Identify which cell holds the provided text, then report its [X, Y] central coordinate. 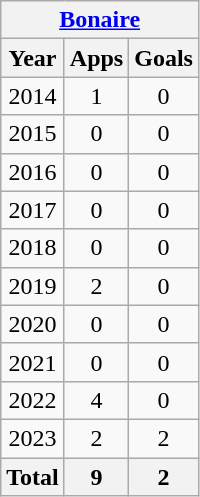
Year [33, 58]
Bonaire [100, 20]
2023 [33, 438]
4 [96, 400]
2017 [33, 210]
2016 [33, 172]
1 [96, 96]
2014 [33, 96]
Total [33, 477]
2020 [33, 324]
2019 [33, 286]
Apps [96, 58]
2015 [33, 134]
2022 [33, 400]
Goals [164, 58]
9 [96, 477]
2021 [33, 362]
2018 [33, 248]
